Search for the cell housing the specified text and yield its (X, Y) center coordinate. 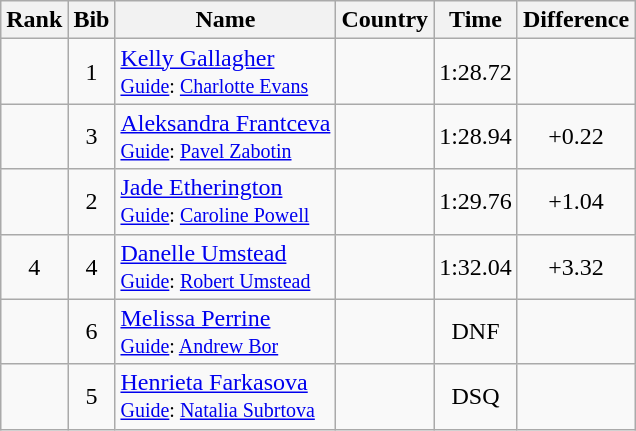
Time (476, 20)
+1.04 (576, 202)
1:28.94 (476, 136)
Kelly GallagherGuide: Charlotte Evans (226, 72)
1:28.72 (476, 72)
Rank (34, 20)
Aleksandra FrantcevaGuide: Pavel Zabotin (226, 136)
1:32.04 (476, 266)
Henrieta FarkasovaGuide: Natalia Subrtova (226, 396)
3 (92, 136)
5 (92, 396)
Bib (92, 20)
DSQ (476, 396)
Country (385, 20)
Name (226, 20)
1:29.76 (476, 202)
+0.22 (576, 136)
Difference (576, 20)
Jade EtheringtonGuide: Caroline Powell (226, 202)
DNF (476, 332)
+3.32 (576, 266)
1 (92, 72)
Danelle UmsteadGuide: Robert Umstead (226, 266)
2 (92, 202)
6 (92, 332)
Melissa PerrineGuide: Andrew Bor (226, 332)
